Return the (X, Y) coordinate for the center point of the cell that contains the specified text.  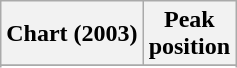
Chart (2003) (72, 34)
Peakposition (189, 34)
